From the cell containing the given text, extract its center point as (X, Y) coordinate. 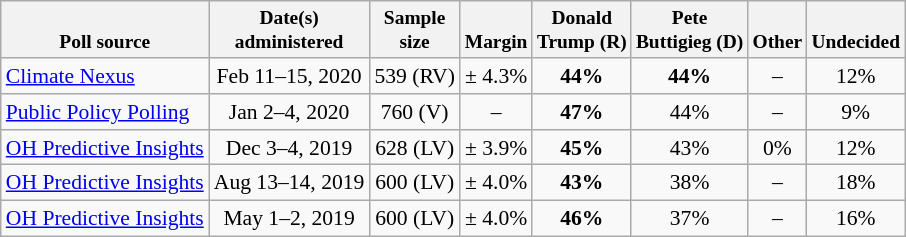
DonaldTrump (R) (582, 30)
47% (582, 112)
Climate Nexus (105, 76)
Other (778, 30)
0% (778, 148)
Date(s)administered (290, 30)
± 3.9% (496, 148)
628 (LV) (414, 148)
May 1–2, 2019 (290, 219)
Aug 13–14, 2019 (290, 183)
760 (V) (414, 112)
45% (582, 148)
± 4.3% (496, 76)
46% (582, 219)
Undecided (856, 30)
Margin (496, 30)
38% (690, 183)
Feb 11–15, 2020 (290, 76)
18% (856, 183)
37% (690, 219)
Jan 2–4, 2020 (290, 112)
Public Policy Polling (105, 112)
539 (RV) (414, 76)
Poll source (105, 30)
16% (856, 219)
Dec 3–4, 2019 (290, 148)
Samplesize (414, 30)
9% (856, 112)
PeteButtigieg (D) (690, 30)
